Locate the cell with the specified text and output its [X, Y] center coordinate. 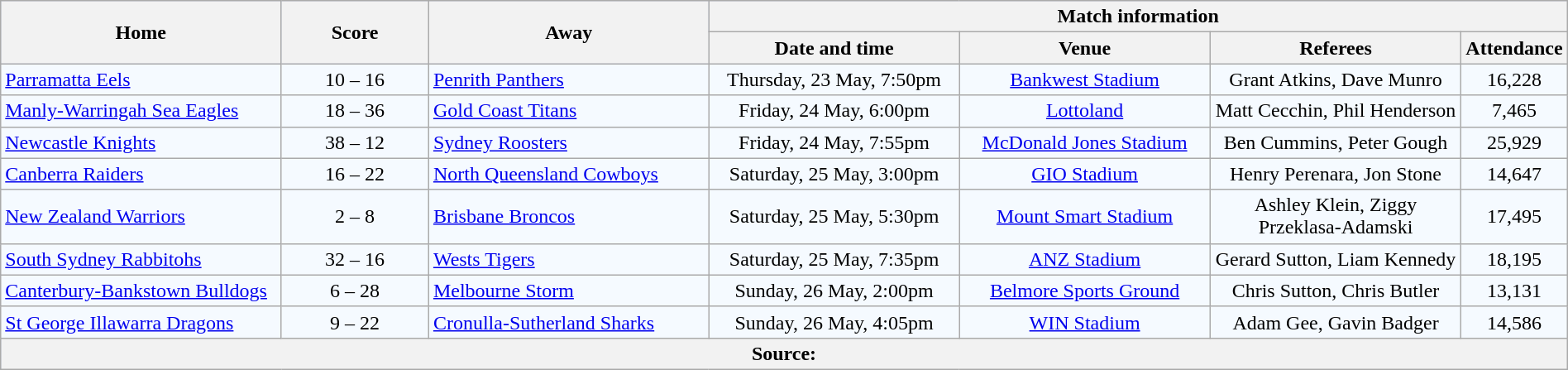
16 – 22 [356, 174]
Mount Smart Stadium [1085, 217]
10 – 16 [356, 79]
North Queensland Cowboys [569, 174]
14,586 [1514, 322]
Ben Cummins, Peter Gough [1335, 142]
Chris Sutton, Chris Butler [1335, 291]
ANZ Stadium [1085, 259]
Score [356, 32]
Source: [784, 353]
16,228 [1514, 79]
Away [569, 32]
Canterbury-Bankstown Bulldogs [141, 291]
14,647 [1514, 174]
McDonald Jones Stadium [1085, 142]
Match information [1138, 17]
2 – 8 [356, 217]
Saturday, 25 May, 3:00pm [834, 174]
Adam Gee, Gavin Badger [1335, 322]
38 – 12 [356, 142]
Melbourne Storm [569, 291]
New Zealand Warriors [141, 217]
Brisbane Broncos [569, 217]
13,131 [1514, 291]
South Sydney Rabbitohs [141, 259]
Sydney Roosters [569, 142]
GIO Stadium [1085, 174]
WIN Stadium [1085, 322]
Friday, 24 May, 7:55pm [834, 142]
Belmore Sports Ground [1085, 291]
18 – 36 [356, 111]
Date and time [834, 48]
Gerard Sutton, Liam Kennedy [1335, 259]
Cronulla-Sutherland Sharks [569, 322]
Grant Atkins, Dave Munro [1335, 79]
18,195 [1514, 259]
6 – 28 [356, 291]
Canberra Raiders [141, 174]
9 – 22 [356, 322]
Manly-Warringah Sea Eagles [141, 111]
Venue [1085, 48]
25,929 [1514, 142]
Attendance [1514, 48]
Sunday, 26 May, 2:00pm [834, 291]
7,465 [1514, 111]
Newcastle Knights [141, 142]
32 – 16 [356, 259]
Home [141, 32]
St George Illawarra Dragons [141, 322]
Henry Perenara, Jon Stone [1335, 174]
Bankwest Stadium [1085, 79]
Gold Coast Titans [569, 111]
Ashley Klein, Ziggy Przeklasa-Adamski [1335, 217]
Friday, 24 May, 6:00pm [834, 111]
Lottoland [1085, 111]
Saturday, 25 May, 5:30pm [834, 217]
Sunday, 26 May, 4:05pm [834, 322]
Parramatta Eels [141, 79]
Thursday, 23 May, 7:50pm [834, 79]
Referees [1335, 48]
Saturday, 25 May, 7:35pm [834, 259]
Penrith Panthers [569, 79]
17,495 [1514, 217]
Matt Cecchin, Phil Henderson [1335, 111]
Wests Tigers [569, 259]
